Determine the (X, Y) coordinate at the center of the cell enclosing the given text.  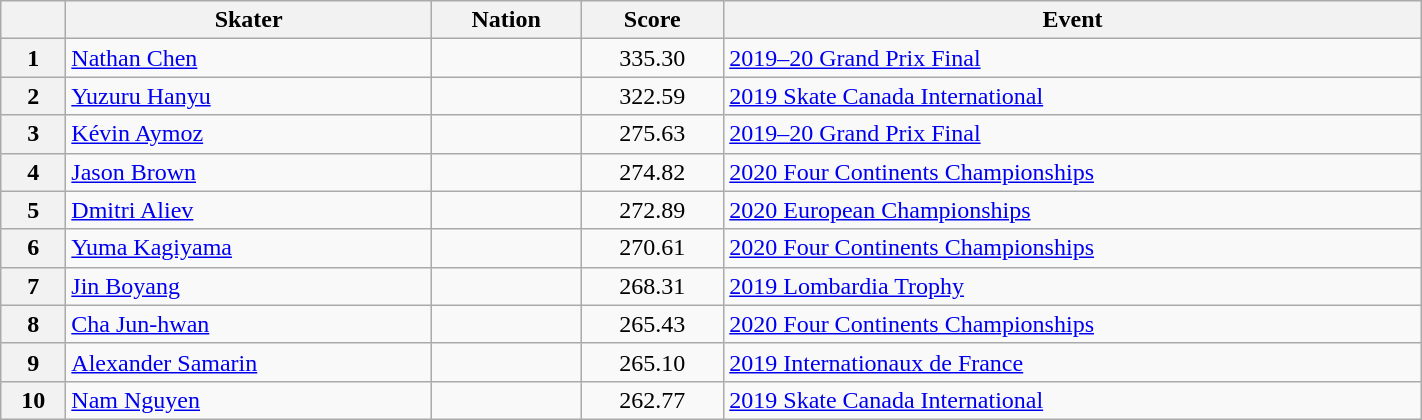
Nathan Chen (249, 58)
270.61 (652, 248)
322.59 (652, 96)
2019 Internationaux de France (1073, 362)
272.89 (652, 210)
1 (34, 58)
8 (34, 324)
Yuzuru Hanyu (249, 96)
265.43 (652, 324)
5 (34, 210)
Nam Nguyen (249, 400)
Score (652, 20)
4 (34, 172)
275.63 (652, 134)
10 (34, 400)
7 (34, 286)
Dmitri Aliev (249, 210)
2019 Lombardia Trophy (1073, 286)
Skater (249, 20)
335.30 (652, 58)
Yuma Kagiyama (249, 248)
Jason Brown (249, 172)
9 (34, 362)
Jin Boyang (249, 286)
274.82 (652, 172)
262.77 (652, 400)
2020 European Championships (1073, 210)
Event (1073, 20)
6 (34, 248)
3 (34, 134)
Kévin Aymoz (249, 134)
2 (34, 96)
Nation (506, 20)
Alexander Samarin (249, 362)
265.10 (652, 362)
Cha Jun-hwan (249, 324)
268.31 (652, 286)
